Identify which cell holds the provided text, then report its (x, y) central coordinate. 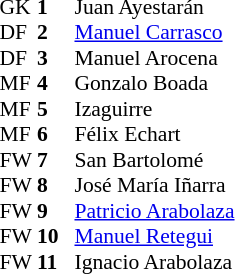
7 (56, 160)
San Bartolomé (154, 160)
Manuel Carrasco (154, 33)
10 (56, 237)
Patricio Arabolaza (154, 211)
Izaguirre (154, 109)
Manuel Retegui (154, 237)
9 (56, 211)
5 (56, 109)
2 (56, 33)
Gonzalo Boada (154, 83)
4 (56, 83)
8 (56, 185)
Manuel Arocena (154, 58)
José María Iñarra (154, 185)
Félix Echart (154, 135)
6 (56, 135)
3 (56, 58)
